Find where the given text appears and provide that cell's center as [x, y] coordinate. 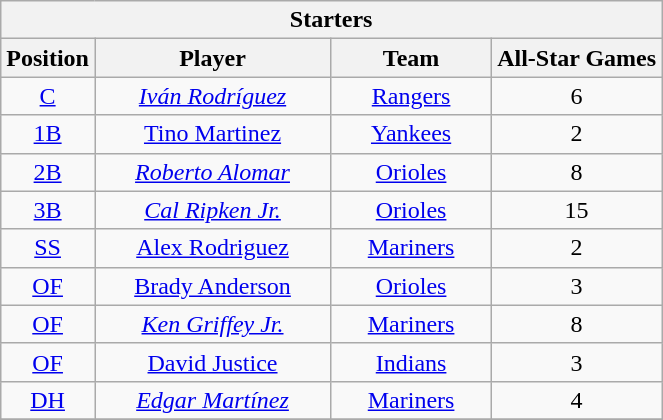
15 [577, 210]
Indians [412, 362]
SS [48, 248]
Rangers [412, 96]
David Justice [212, 362]
DH [48, 400]
Starters [332, 20]
6 [577, 96]
Ken Griffey Jr. [212, 324]
Brady Anderson [212, 286]
Cal Ripken Jr. [212, 210]
C [48, 96]
Position [48, 58]
2B [48, 172]
Alex Rodriguez [212, 248]
Roberto Alomar [212, 172]
Tino Martinez [212, 134]
All-Star Games [577, 58]
Team [412, 58]
Edgar Martínez [212, 400]
Iván Rodríguez [212, 96]
3B [48, 210]
4 [577, 400]
Yankees [412, 134]
Player [212, 58]
1B [48, 134]
